Determine the (X, Y) coordinate at the center of the cell enclosing the given text.  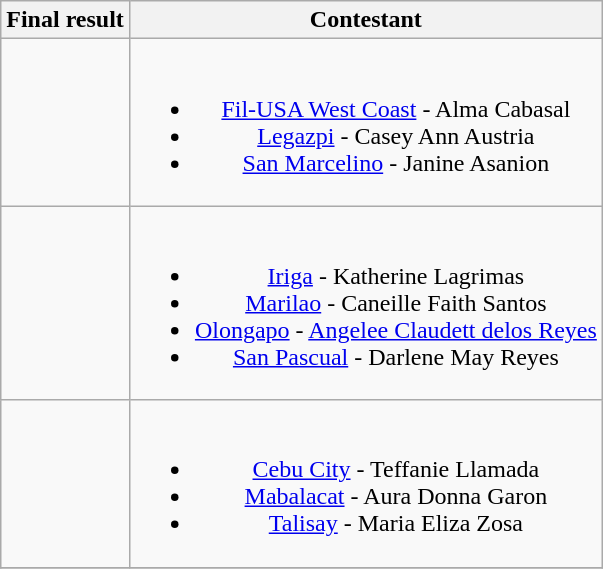
Iriga - Katherine LagrimasMarilao - Caneille Faith SantosOlongapo - Angelee Claudett delos ReyesSan Pascual - Darlene May Reyes (366, 303)
Final result (66, 20)
Contestant (366, 20)
Fil-USA West Coast - Alma CabasalLegazpi - Casey Ann AustriaSan Marcelino - Janine Asanion (366, 122)
Cebu City - Teffanie LlamadaMabalacat - Aura Donna GaronTalisay - Maria Eliza Zosa (366, 484)
